Capture the cell that displays the provided text and extract its (X, Y) central coordinate. 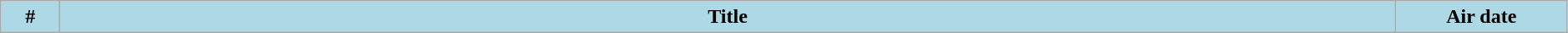
# (30, 17)
Title (728, 17)
Air date (1481, 17)
